Scan for the cell matching the given text and deliver its [X, Y] coordinate at center. 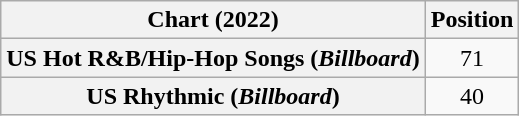
US Rhythmic (Billboard) [213, 96]
US Hot R&B/Hip-Hop Songs (Billboard) [213, 58]
40 [472, 96]
Position [472, 20]
Chart (2022) [213, 20]
71 [472, 58]
